Output the [X, Y] coordinate of the center of the cell containing the given text.  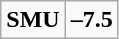
SMU [33, 19]
–7.5 [92, 19]
